Detect which cell encompasses the target text, then output its [x, y] center coordinate. 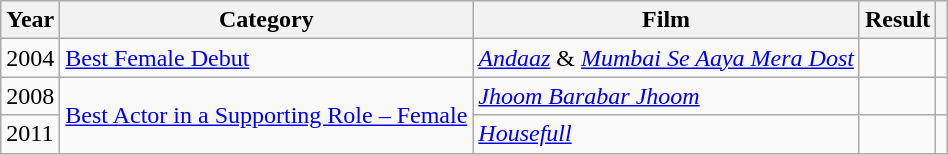
Best Female Debut [266, 58]
2008 [30, 96]
2011 [30, 134]
Film [666, 20]
Category [266, 20]
Jhoom Barabar Jhoom [666, 96]
Result [897, 20]
Andaaz & Mumbai Se Aaya Mera Dost [666, 58]
2004 [30, 58]
Housefull [666, 134]
Year [30, 20]
Best Actor in a Supporting Role – Female [266, 115]
